Identify which cell holds the provided text, then report its (x, y) central coordinate. 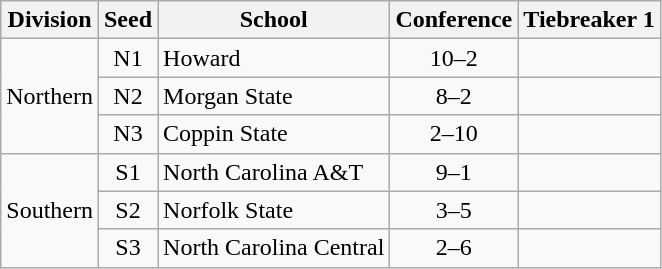
Conference (454, 20)
N1 (128, 58)
Morgan State (274, 96)
2–6 (454, 248)
10–2 (454, 58)
S2 (128, 210)
North Carolina Central (274, 248)
S1 (128, 172)
North Carolina A&T (274, 172)
N2 (128, 96)
Northern (50, 96)
School (274, 20)
Seed (128, 20)
2–10 (454, 134)
8–2 (454, 96)
Coppin State (274, 134)
Southern (50, 210)
Tiebreaker 1 (589, 20)
Howard (274, 58)
Norfolk State (274, 210)
S3 (128, 248)
9–1 (454, 172)
N3 (128, 134)
Division (50, 20)
3–5 (454, 210)
